Output the (X, Y) coordinate of the center of the cell containing the given text.  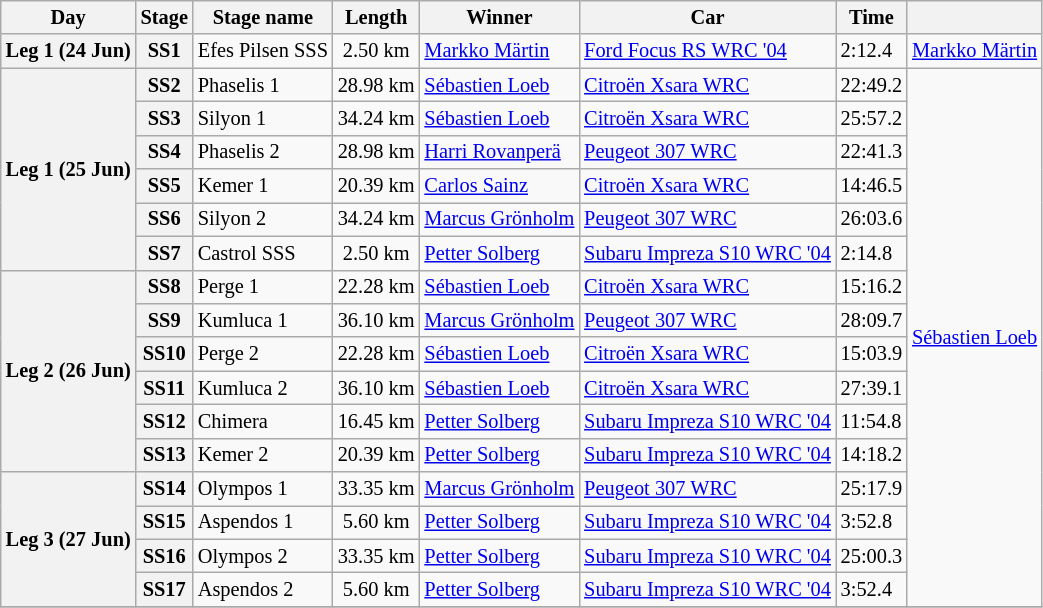
2:12.4 (872, 51)
SS2 (164, 85)
Leg 2 (26 Jun) (68, 371)
15:03.9 (872, 354)
Harri Rovanperä (500, 152)
Kemer 1 (263, 186)
22:41.3 (872, 152)
SS1 (164, 51)
Phaselis 2 (263, 152)
27:39.1 (872, 388)
28:09.7 (872, 320)
25:17.9 (872, 489)
SS12 (164, 421)
Stage (164, 17)
15:16.2 (872, 287)
Olympos 1 (263, 489)
SS9 (164, 320)
SS13 (164, 455)
25:00.3 (872, 556)
Castrol SSS (263, 253)
22:49.2 (872, 85)
SS17 (164, 589)
SS15 (164, 522)
Aspendos 2 (263, 589)
Carlos Sainz (500, 186)
Leg 1 (24 Jun) (68, 51)
Chimera (263, 421)
SS4 (164, 152)
SS3 (164, 118)
2:14.8 (872, 253)
26:03.6 (872, 219)
14:46.5 (872, 186)
SS5 (164, 186)
Kumluca 1 (263, 320)
Kumluca 2 (263, 388)
3:52.8 (872, 522)
Stage name (263, 17)
Length (376, 17)
Silyon 2 (263, 219)
SS10 (164, 354)
Leg 3 (27 Jun) (68, 540)
3:52.4 (872, 589)
SS16 (164, 556)
Ford Focus RS WRC '04 (707, 51)
Winner (500, 17)
SS7 (164, 253)
14:18.2 (872, 455)
Leg 1 (25 Jun) (68, 169)
Aspendos 1 (263, 522)
SS14 (164, 489)
16.45 km (376, 421)
Efes Pilsen SSS (263, 51)
25:57.2 (872, 118)
Time (872, 17)
Kemer 2 (263, 455)
Day (68, 17)
Car (707, 17)
Perge 1 (263, 287)
Perge 2 (263, 354)
Olympos 2 (263, 556)
SS11 (164, 388)
SS6 (164, 219)
Phaselis 1 (263, 85)
SS8 (164, 287)
Silyon 1 (263, 118)
11:54.8 (872, 421)
